Pinpoint the cell where the given text exists, returning its (x, y) midpoint coordinate. 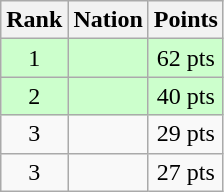
1 (34, 58)
2 (34, 96)
Rank (34, 20)
Points (186, 20)
27 pts (186, 172)
29 pts (186, 134)
Nation (108, 20)
40 pts (186, 96)
62 pts (186, 58)
